Return (x, y) of the center of cell containing provided text 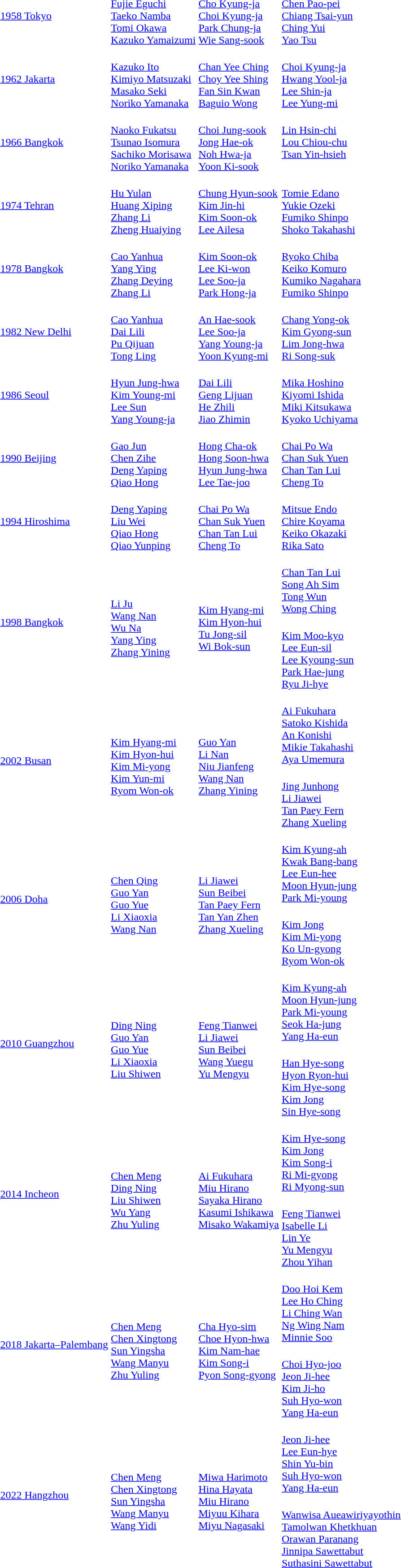
Feng TianweiLi JiaweiSun BeibeiWang YueguYu Mengyu (239, 1043)
Naoko FukatsuTsunao IsomuraSachiko MorisawaNoriko Yamanaka (153, 142)
Li JiaweiSun BeibeiTan Paey FernTan Yan ZhenZhang Xueling (239, 899)
Hong Cha-okHong Soon-hwaHyun Jung-hwaLee Tae-joo (239, 458)
Guo YanLi NanNiu JianfengWang NanZhang Yining (239, 760)
Hyun Jung-hwaKim Young-miLee SunYang Young-ja (153, 395)
Gao JunChen ZiheDeng YapingQiao Hong (153, 458)
Cao YanhuaYang YingZhang DeyingZhang Li (153, 268)
Kim Hyang-miKim Hyon-huiKim Mi-yongKim Yun-miRyom Won-ok (153, 760)
Kim Soon-okLee Ki-wonLee Soo-jaPark Hong-ja (239, 268)
Ding NingGuo YanGuo YueLi XiaoxiaLiu Shiwen (153, 1043)
Deng YapingLiu WeiQiao HongQiao Yunping (153, 521)
Kim Hyang-miKim Hyon-huiTu Jong-silWi Bok-sun (239, 622)
Ai FukuharaMiu HiranoSayaka HiranoKasumi IshikawaMisako Wakamiya (239, 1194)
Choi Jung-sookJong Hae-okNoh Hwa-jaYoon Ki-sook (239, 142)
Kazuko ItoKimiyo MatsuzakiMasako SekiNoriko Yamanaka (153, 79)
Li JuWang NanWu NaYang YingZhang Yining (153, 622)
Hu YulanHuang XipingZhang LiZheng Huaiying (153, 205)
Cha Hyo-simChoe Hyon-hwaKim Nam-haeKim Song-iPyon Song-gyong (239, 1344)
Chung Hyun-sookKim Jin-hiKim Soon-okLee Ailesa (239, 205)
Cao YanhuaDai LiliPu QijuanTong Ling (153, 332)
Chen MengDing NingLiu ShiwenWu YangZhu Yuling (153, 1194)
Chai Po WaChan Suk YuenChan Tan LuiCheng To (239, 521)
Chan Yee ChingChoy Yee ShingFan Sin KwanBaguio Wong (239, 79)
Dai LiliGeng LijuanHe ZhiliJiao Zhimin (239, 395)
An Hae-sookLee Soo-jaYang Young-jaYoon Kyung-mi (239, 332)
Chen QingGuo YanGuo YueLi XiaoxiaWang Nan (153, 899)
Chen MengChen XingtongSun YingshaWang ManyuZhu Yuling (153, 1344)
